Determine the (X, Y) coordinate at the center of the cell enclosing the given text.  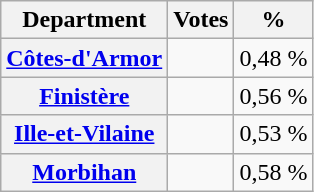
0,48 % (274, 58)
Department (84, 20)
0,58 % (274, 172)
Votes (201, 20)
Ille-et-Vilaine (84, 134)
0,53 % (274, 134)
Côtes-d'Armor (84, 58)
0,56 % (274, 96)
Morbihan (84, 172)
Finistère (84, 96)
% (274, 20)
